Extract the [X, Y] coordinate from the center of the cell holding the provided text.  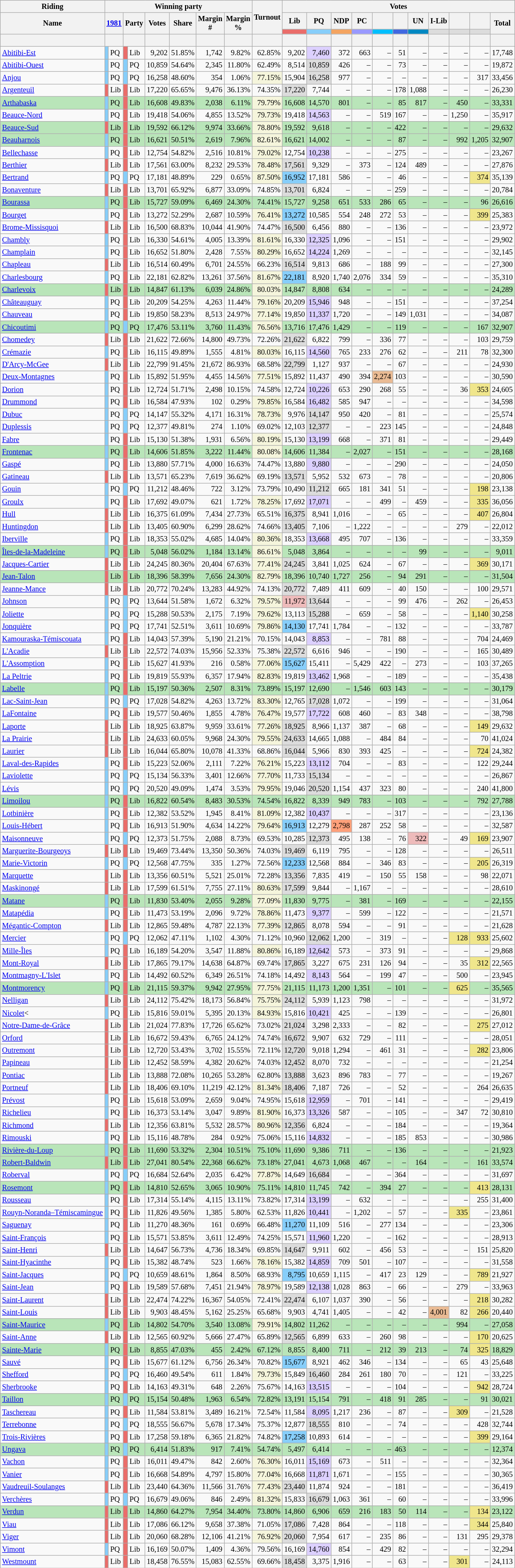
426 [341, 65]
80.29% [267, 252]
57.71% [183, 464]
42 [400, 1312]
12,374 [502, 1449]
53.28% [238, 1075]
46 [400, 177]
14,665 [319, 738]
60.92% [183, 1337]
1,351 [362, 988]
79.57% [267, 601]
585 [341, 402]
Jonquière [53, 627]
21,571 [502, 913]
14,224 [319, 252]
35,438 [502, 676]
2,659 [210, 1100]
4,171 [210, 414]
Johnson [53, 601]
81.34% [267, 1088]
2,345 [210, 65]
Taillon [53, 1399]
76.47% [267, 714]
30,171 [502, 564]
24,930 [502, 365]
60.52% [183, 976]
24,382 [502, 751]
3,623 [319, 1075]
27.95% [238, 988]
75.11% [267, 1187]
22,012 [502, 526]
791 [341, 1399]
12.66% [238, 776]
7,656 [210, 577]
59.48% [183, 926]
78.80% [267, 127]
Rousseau [53, 1200]
9,258 [319, 202]
14.04% [238, 539]
4,455 [210, 377]
490 [341, 377]
11,109 [319, 1225]
67.12% [267, 1350]
8,339 [319, 801]
7,744 [319, 90]
235 [383, 1537]
29,868 [502, 951]
Charlevoix [53, 290]
33.61% [238, 726]
261 [362, 1375]
799 [341, 339]
Richmond [53, 1125]
11,566 [210, 1487]
23,136 [502, 813]
77.39% [267, 926]
Dubuc [53, 414]
34,598 [502, 402]
1,102 [210, 938]
23,907 [502, 838]
1,137 [341, 726]
38,798 [502, 714]
25.01% [238, 876]
10.69% [238, 627]
30,489 [502, 651]
13,326 [319, 1113]
1,028 [341, 1287]
8,513 [210, 315]
Frontenac [53, 452]
50.53% [183, 614]
59.37% [183, 988]
67.63% [238, 564]
11.88% [238, 951]
13,515 [319, 1387]
26,319 [502, 863]
44.92% [238, 589]
75.06% [267, 1137]
Verdun [53, 1512]
Rivière-du-Loup [53, 1150]
381 [362, 901]
72.41% [267, 1300]
30,179 [502, 689]
634 [341, 290]
9,476 [210, 90]
10,893 [319, 1437]
189 [400, 676]
Party [134, 23]
17,071 [319, 502]
77.87% [267, 1175]
722 [210, 489]
23 [400, 1275]
66 [400, 1287]
23,122 [502, 1512]
2.26% [238, 1387]
341 [383, 489]
L'Assomption [53, 664]
1,409 [210, 1549]
1,096 [341, 240]
17.34% [238, 1425]
11,871 [319, 1474]
14,638 [210, 963]
Sauvé [53, 1362]
686 [341, 265]
56.84% [238, 1000]
141 [400, 1100]
10,238 [319, 153]
129 [418, 1275]
63.87% [183, 726]
3.12% [238, 489]
390 [362, 1300]
79.16% [267, 302]
4,005 [210, 240]
83.30% [267, 701]
Saint-Jacques [53, 1275]
18.34% [238, 1250]
124 [400, 165]
62.53% [267, 1212]
3,841 [319, 564]
10,078 [210, 751]
23,267 [502, 153]
53.81% [183, 1412]
Saint-François [53, 1238]
Mercier [53, 938]
17,748 [502, 53]
35,310 [502, 277]
Beauce-Sud [53, 127]
4.36% [238, 1549]
264 [480, 1088]
31,504 [502, 577]
11,219 [210, 1088]
9,880 [319, 464]
Ungava [53, 1449]
84.93% [267, 1013]
85 [400, 103]
11,173 [319, 988]
143 [400, 689]
282 [480, 1050]
74.54% [267, 801]
16,952 [294, 177]
2,333 [341, 1025]
4,000 [210, 464]
Montmagny-L'Islet [53, 976]
50.48% [183, 1399]
77.26% [267, 726]
9.72% [238, 913]
63 [400, 1562]
14,760 [319, 1549]
47.75% [183, 863]
8.73% [238, 838]
13,668 [319, 539]
6,822 [319, 339]
Shefford [53, 1375]
14,002 [319, 140]
Matane [53, 901]
2.60% [238, 1462]
33.66% [238, 127]
69.02% [267, 427]
14.56% [238, 377]
73.18% [267, 1163]
9,942 [210, 988]
68.58% [267, 365]
259 [400, 190]
12,103 [294, 427]
58.39% [183, 577]
8,095 [319, 1412]
41.21% [238, 1537]
1,123 [341, 1000]
62.80% [267, 1075]
60.05% [183, 738]
15,956 [210, 651]
65.89% [267, 1337]
49.47% [183, 1462]
781 [383, 639]
369 [480, 564]
60.54% [183, 801]
74.66% [267, 526]
24.86% [238, 290]
2,055 [210, 901]
77.70% [267, 776]
608 [341, 714]
Chomedey [53, 339]
413 [480, 1187]
10.81% [238, 153]
165 [480, 651]
273 [418, 664]
66.62% [238, 1163]
1,220 [341, 1238]
6,765 [210, 1038]
21.82% [238, 1437]
9,974 [210, 127]
23,138 [502, 489]
76.55% [183, 1562]
68.86% [267, 751]
Laval-des-Rapides [53, 764]
8,853 [319, 639]
I-Lib [439, 21]
13,261 [210, 277]
211 [459, 352]
266 [480, 1312]
236 [362, 1412]
74.25% [267, 1238]
28,051 [502, 1038]
81.32% [267, 1499]
233 [362, 352]
74.82% [267, 1437]
459 [418, 502]
2,035 [210, 1175]
Share [183, 23]
65.65% [183, 90]
75.42% [183, 1000]
121 [459, 1375]
52.65% [183, 1187]
463 [400, 1449]
12,279 [319, 826]
29,449 [502, 439]
276 [383, 352]
7,106 [319, 526]
9.89% [238, 1113]
180 [383, 1375]
14,832 [319, 1137]
1,864 [210, 1275]
511 [383, 1462]
3,702 [210, 1050]
15,849 [294, 1375]
Huntingdon [53, 526]
15,946 [319, 302]
1,063 [341, 1499]
50.51% [183, 140]
138 [362, 838]
213 [418, 1350]
948 [341, 302]
126 [383, 963]
2,687 [210, 215]
9,011 [502, 552]
69.74% [267, 963]
18,173 [210, 1000]
59.43% [183, 1038]
31,400 [502, 1200]
411 [341, 589]
28,610 [502, 888]
1,855 [210, 714]
22.13% [238, 926]
8,232 [210, 165]
Argenteuil [53, 90]
1,154 [341, 788]
Rimouski [53, 1137]
519 [383, 115]
14.22% [238, 826]
34,087 [502, 315]
65.51% [267, 514]
66.23% [267, 265]
11,745 [319, 1187]
24.55% [238, 265]
1,784 [341, 627]
76.41% [267, 215]
6.54% [238, 1399]
77.15% [267, 78]
80 [400, 788]
29,164 [502, 1437]
0.58% [238, 664]
8.41% [238, 813]
364 [400, 1175]
54.74% [267, 1449]
78.86% [267, 913]
Chauveau [53, 315]
Vimont [53, 1549]
27,058 [502, 1325]
24,848 [502, 427]
9,775 [319, 901]
11,972 [294, 601]
842 [210, 1462]
1,222 [362, 526]
8,400 [319, 1350]
86 [400, 1537]
Lotbinière [53, 813]
7,187 [319, 1088]
59.18% [183, 1437]
573 [341, 951]
30,365 [502, 1474]
22,155 [502, 901]
Hull [53, 514]
49.31% [183, 1387]
6,039 [210, 290]
8,483 [210, 801]
31 [400, 1050]
5,532 [210, 1125]
2,304 [210, 1150]
8.50% [238, 1275]
71.05% [267, 1524]
1,555 [210, 352]
287 [362, 826]
Verchères [53, 1499]
33,331 [502, 103]
26.34% [238, 1362]
10,490 [294, 489]
12,765 [294, 701]
Turnout [267, 17]
12,690 [319, 689]
69.10% [183, 1088]
2.49% [238, 1499]
Terrebonne [53, 1425]
74.41% [267, 202]
13.72% [238, 701]
170 [480, 1337]
9,844 [319, 888]
49.89% [183, 352]
64.27% [183, 1512]
64.87% [238, 963]
Sherbrooke [53, 1387]
79.64% [267, 826]
Trois-Rivières [53, 1437]
853 [418, 1137]
62.82% [183, 277]
13,716 [294, 327]
Groulx [53, 502]
33,963 [502, 1287]
0.92% [238, 1137]
33.09% [238, 190]
Saint-Jean [53, 1287]
Jean-Talon [53, 577]
49.73% [238, 339]
27,876 [502, 165]
59.09% [183, 202]
73.80% [267, 1512]
102 [210, 402]
9,907 [319, 1038]
60.49% [183, 265]
Drummond [53, 402]
77.75% [267, 988]
624 [362, 564]
4,685 [210, 539]
Saint-Anne [53, 1337]
489 [418, 165]
178 [400, 90]
25,840 [502, 1524]
Abitibi-Est [53, 53]
48.60% [183, 78]
8,941 [319, 514]
13,113 [294, 614]
285 [418, 1399]
51.71% [183, 389]
139 [400, 1013]
1,963 [210, 1399]
23,306 [502, 1225]
11.43% [238, 327]
863 [362, 1287]
49.07% [183, 502]
79.79% [267, 103]
54.25% [183, 302]
4,673 [319, 1163]
60.51% [183, 876]
742 [341, 1187]
6,899 [319, 1337]
1,720 [341, 315]
15,083 [210, 1562]
33,787 [502, 627]
73 [400, 65]
48.45% [183, 1312]
Saint-Laurent [53, 1300]
374 [480, 177]
2,076 [362, 277]
76.92% [267, 1537]
16,367 [210, 1300]
26,635 [502, 1088]
60.90% [183, 526]
393 [362, 751]
218 [480, 1300]
21,672 [210, 365]
1,474 [210, 788]
336 [383, 339]
22,368 [210, 1163]
6,469 [210, 202]
9,386 [319, 1150]
54.20% [183, 951]
6.42% [238, 1175]
5,939 [319, 1000]
13,191 [294, 1399]
2,111 [210, 764]
880 [341, 227]
Mont-Royal [53, 963]
9,813 [319, 265]
145 [400, 427]
1,672 [210, 601]
765 [341, 352]
Saguenay [53, 1225]
70.82% [267, 1362]
75.37% [267, 1425]
1,546 [362, 689]
155 [400, 1474]
107 [400, 1262]
15,833 [294, 1499]
334 [383, 277]
Charlesbourg [53, 277]
30,810 [502, 1113]
La Prairie [53, 738]
Margin% [238, 23]
Vachon [53, 1462]
73.79% [267, 489]
56.02% [183, 552]
633 [341, 1337]
111 [400, 1038]
456 [383, 1250]
946 [341, 651]
81.09% [267, 813]
76 [400, 838]
429 [383, 1549]
77.06% [267, 664]
28.62% [238, 526]
13.11% [238, 1200]
5,395 [210, 1013]
586 [341, 177]
37,254 [502, 302]
72 [480, 1113]
132 [400, 627]
17,722 [319, 714]
49.56% [183, 1212]
68 [400, 726]
792 [480, 801]
70.15% [267, 639]
24,289 [502, 290]
10.15% [238, 389]
1,127 [319, 365]
73.89% [267, 689]
1,429 [341, 327]
301 [459, 1562]
Saint-Maurice [53, 1325]
942 [480, 1387]
15,169 [319, 1462]
653 [341, 389]
Saint-Henri [53, 1250]
4.78% [238, 714]
49 [459, 838]
2,516 [210, 153]
Pontiac [53, 1075]
846 [210, 1499]
21,927 [502, 1275]
13.39% [238, 240]
55.14% [183, 1200]
501 [362, 1262]
11,960 [319, 1238]
3,864 [319, 552]
114 [418, 1512]
81.90% [267, 1113]
709 [341, 1262]
72.11% [267, 1050]
16.21% [238, 1412]
33,574 [502, 1163]
372 [341, 53]
57.68% [183, 1287]
24.97% [238, 315]
31,064 [502, 701]
119 [400, 327]
1,205 [480, 140]
78.25% [267, 502]
49.81% [183, 427]
26,453 [502, 601]
56.73% [183, 1250]
59 [400, 277]
11,733 [294, 776]
8,143 [319, 976]
Labelle [53, 689]
603 [383, 689]
428 [480, 1425]
5,521 [210, 876]
256 [362, 577]
2,096 [210, 913]
81.67% [267, 277]
31.76% [238, 1487]
6,701 [210, 265]
35,565 [502, 988]
8,078 [319, 926]
Limoilou [53, 801]
10,441 [319, 1212]
994 [459, 1325]
31,558 [502, 1262]
554 [341, 215]
0.65% [238, 177]
26,801 [502, 1013]
23,861 [502, 1212]
3,375 [319, 1562]
50 [400, 1512]
79.17% [183, 963]
323 [383, 788]
162 [400, 1238]
14,130 [294, 627]
450 [459, 103]
Robert-Baldwin [53, 1163]
9,377 [319, 913]
55.02% [183, 539]
13,350 [210, 851]
10,960 [294, 938]
319 [383, 938]
14,570 [319, 103]
663 [362, 53]
7,489 [319, 589]
57 [400, 1212]
72.28% [267, 876]
20,440 [502, 1312]
Papineau [53, 1063]
884 [341, 863]
Winning party [178, 6]
25,383 [502, 215]
158 [418, 876]
32,145 [502, 252]
69.66% [267, 1562]
0.29% [238, 402]
7,835 [319, 876]
20.13% [238, 1013]
Portneuf [53, 1088]
28,724 [502, 1387]
26,804 [502, 514]
1,916 [341, 1562]
14,800 [210, 339]
8,795 [294, 1275]
Nelligan [53, 1000]
75.38% [267, 651]
726 [341, 1088]
74.74% [267, 1038]
499 [383, 502]
16.31% [238, 414]
42.12% [238, 1088]
801 [341, 103]
48.78% [183, 1137]
1.72% [238, 502]
49.09% [183, 788]
10,740 [319, 577]
105 [400, 1113]
11,262 [319, 1325]
Jeanne-Mance [53, 589]
Montmorency [53, 988]
32,300 [502, 352]
56.33% [183, 776]
10.59% [238, 215]
Margin# [210, 23]
1,945 [210, 813]
9,959 [210, 726]
36,419 [502, 1487]
Bourassa [53, 202]
35 [459, 963]
26,867 [502, 776]
3,401 [210, 776]
7.96% [238, 140]
611 [210, 1375]
65.80% [183, 751]
190 [400, 651]
6,349 [210, 976]
51.95% [183, 377]
1,742 [210, 53]
977 [341, 78]
6,877 [210, 190]
49.06% [183, 1499]
56 [400, 1300]
Nicolet< [53, 1013]
917 [210, 1449]
29,419 [502, 1100]
36.62% [238, 477]
53.14% [183, 1113]
322 [418, 838]
6,365 [210, 1437]
5,497 [294, 1449]
Fabre [53, 439]
69.85% [267, 1250]
12,106 [210, 1537]
675 [341, 963]
272 [383, 215]
3,047 [210, 1113]
68.28% [183, 1537]
52.64% [183, 1175]
19,364 [502, 1125]
24,113 [502, 1562]
Laviolette [53, 776]
7,451 [210, 1287]
5,966 [319, 751]
53.32% [183, 1150]
325 [480, 1350]
668 [341, 439]
118 [400, 1524]
Rouyn-Noranda–Témiscamingue [53, 1212]
1,250 [459, 115]
1981 [114, 23]
52.51% [183, 627]
291 [418, 577]
40 [400, 589]
72.54% [267, 1412]
77.04% [267, 1474]
20,806 [502, 477]
Total [502, 23]
6,107 [319, 1300]
798 [362, 1000]
53.43% [183, 1050]
LaFontaine [53, 714]
36 [459, 389]
70.24% [183, 589]
Beauce-Nord [53, 115]
732 [341, 1063]
52 [400, 1088]
347 [459, 1113]
27.73% [238, 514]
4,797 [210, 1474]
79.56% [267, 1549]
69.53% [267, 838]
Vaudreuil-Soulanges [53, 1487]
188 [383, 265]
Abitibi-Ouest [53, 65]
68.93% [267, 1275]
Mille-Îles [53, 951]
29,759 [502, 339]
Bertrand [53, 177]
20,784 [502, 190]
5,429 [362, 664]
37.56% [238, 277]
13,283 [210, 589]
41.33% [238, 751]
4,115 [210, 1200]
25,820 [502, 1250]
7.41% [238, 1449]
28,131 [502, 1187]
61.12% [183, 1362]
58.59% [183, 1063]
Sainte-Marie [53, 1350]
361 [362, 1499]
L'Acadie [53, 651]
8,070 [319, 1063]
523 [210, 1262]
37.38% [238, 1524]
Gaspé [53, 464]
47.03% [183, 1350]
78.16% [267, 1262]
48.89% [183, 177]
6.56% [238, 439]
248 [362, 215]
4,001 [439, 1312]
50.46% [183, 714]
52.33% [238, 651]
0.69% [238, 1225]
35,139 [502, 177]
30,282 [502, 1300]
29,571 [502, 589]
12,138 [319, 1287]
53.52% [183, 813]
665 [341, 489]
74.95% [267, 1100]
78.97% [267, 1287]
648 [210, 1387]
13,462 [319, 676]
Bonaventure [53, 190]
587 [341, 1113]
9.04% [238, 1100]
73.82% [267, 1200]
51.80% [183, 252]
51.90% [183, 826]
461 [383, 1050]
354 [210, 78]
101 [400, 988]
65.92% [183, 190]
75.67% [267, 1387]
10,044 [210, 227]
19,267 [502, 1075]
Bourget [53, 215]
309 [459, 1412]
387 [362, 726]
3,540 [210, 1325]
19,046 [294, 788]
61.13% [183, 290]
2,498 [210, 389]
Marie-Victorin [53, 863]
212 [383, 1350]
262 [459, 601]
21.94% [238, 1287]
516 [341, 1225]
1,016 [341, 514]
Louis-Hébert [53, 826]
30,258 [502, 614]
Roberval [53, 1175]
Champlain [53, 252]
348 [418, 714]
9,329 [319, 165]
6,756 [210, 1362]
32,744 [502, 1425]
29,244 [502, 764]
1,740 [341, 277]
Matapédia [53, 913]
74.85% [267, 190]
25,574 [502, 414]
9,618 [319, 127]
48.46% [183, 489]
420 [362, 414]
Richelieu [53, 1113]
71.12% [267, 938]
437 [362, 788]
24,469 [502, 639]
1,167 [362, 888]
Viau [53, 1524]
164 [418, 1163]
1,727 [341, 577]
8,966 [319, 726]
8.31% [238, 689]
3,227 [319, 963]
6,616 [319, 651]
53.19% [183, 913]
Deux-Montagnes [53, 377]
183 [383, 1512]
22,071 [502, 876]
795 [341, 851]
11,384 [319, 452]
252 [383, 826]
22,565 [502, 963]
Saint-Louis [53, 1312]
1.84% [238, 1375]
88 [400, 639]
19,872 [502, 65]
12,959 [319, 1100]
74.58% [267, 389]
817 [418, 103]
59.01% [183, 1013]
Châteauguay [53, 302]
Westmount [53, 1562]
810 [341, 1425]
54.89% [183, 1474]
84 [400, 738]
277 [383, 1225]
10,437 [319, 813]
Lac-Saint-Jean [53, 701]
864 [341, 1524]
54.61% [183, 240]
3,547 [210, 951]
54.70% [183, 1325]
789 [480, 1275]
32,364 [502, 1462]
91.45% [183, 365]
8,921 [319, 1362]
7.19% [238, 614]
25.25% [238, 1312]
77.09% [267, 901]
949 [341, 801]
24,050 [502, 464]
462 [341, 1362]
12,325 [319, 240]
701 [362, 1100]
76.21% [267, 764]
2.42% [238, 1350]
2,274 [383, 377]
29.53% [238, 165]
625 [459, 988]
76.56% [267, 327]
80.96% [267, 1125]
30,021 [502, 1399]
240 [480, 788]
947 [362, 402]
4,787 [210, 926]
6,456 [319, 227]
2,088 [210, 838]
15,411 [319, 664]
65.68% [267, 1312]
79.55% [267, 738]
29,902 [502, 240]
229 [210, 177]
184 [400, 1125]
2,175 [210, 614]
3,065 [210, 1187]
594 [341, 926]
54.06% [183, 115]
37,265 [502, 664]
10,226 [319, 389]
6.11% [238, 103]
1,294 [341, 1050]
533 [362, 202]
33,359 [502, 539]
5.80% [238, 1212]
30.53% [238, 801]
609 [362, 589]
6.32% [238, 601]
Duplessis [53, 427]
5,952 [319, 477]
992 [459, 140]
17,726 [210, 1025]
7,428 [319, 1524]
8,514 [294, 65]
12,642 [319, 951]
Marquette [53, 876]
1,385 [210, 1212]
72.08% [183, 1075]
43 [480, 1362]
Gouin [53, 489]
13.14% [238, 552]
47 [400, 976]
5,666 [210, 1337]
79.02% [267, 153]
82.79% [267, 577]
Viger [53, 1537]
23,806 [502, 1050]
724 [480, 751]
27,012 [502, 1025]
5,190 [210, 639]
231 [362, 963]
12.49% [238, 1238]
950 [341, 414]
25,648 [502, 1362]
14,859 [319, 1262]
17.94% [238, 676]
23,972 [502, 227]
32,587 [502, 826]
419 [341, 876]
Maisonneuve [53, 838]
Riding [53, 6]
418 [383, 1399]
79.91% [267, 1325]
27.11% [238, 888]
621 [210, 502]
62.55% [238, 1562]
Brome-Missisquoi [53, 227]
Beauharnois [53, 140]
30,986 [502, 1137]
Joliette [53, 614]
51.75% [183, 838]
10,421 [319, 1013]
7,755 [210, 888]
10,585 [319, 215]
Orford [53, 1038]
2,798 [341, 826]
14,560 [319, 352]
77.83% [183, 1025]
4.81% [238, 352]
268 [383, 389]
72.66% [183, 339]
31,697 [502, 1175]
Laporte [53, 726]
7.55% [238, 252]
4,736 [210, 1250]
Bellechasse [53, 153]
6,119 [319, 851]
27.47% [238, 1337]
NDP [341, 21]
21.21% [238, 639]
5,678 [210, 1425]
86.61% [267, 552]
Iberville [53, 539]
614 [341, 1437]
10.90% [238, 1187]
1.10% [238, 427]
41,024 [502, 738]
3,298 [319, 1025]
21,528 [502, 1412]
Anjou [53, 78]
76.30% [267, 1462]
35,917 [502, 115]
Berthier [53, 165]
4,741 [319, 1312]
21,254 [502, 1063]
34.40% [238, 1512]
63.00% [183, 165]
312 [480, 963]
77.41% [267, 564]
9,968 [210, 738]
260 [383, 1337]
11,437 [319, 377]
28.57% [238, 1125]
26,616 [502, 202]
9.28% [238, 901]
484 [383, 738]
48.61% [183, 1275]
1,931 [210, 439]
651 [341, 202]
73.02% [267, 1025]
617 [341, 1537]
18,829 [502, 1350]
205 [480, 863]
62 [400, 352]
223 [383, 427]
Saint-Hyacinthe [53, 1262]
54.64% [183, 65]
274 [210, 427]
Crémazie [53, 352]
36,056 [502, 502]
933 [480, 938]
3,222 [210, 452]
Taschereau [53, 1412]
48.74% [183, 1262]
33,996 [502, 1499]
14,649 [294, 1175]
Chicoutimi [53, 327]
75.10% [267, 1150]
9.82% [238, 53]
1.06% [238, 78]
198 [480, 489]
1,217 [341, 1412]
7.22% [238, 764]
476 [418, 601]
286 [383, 202]
79.85% [267, 402]
4,634 [210, 826]
27 [400, 1187]
24.12% [238, 1038]
77.51% [267, 377]
3.53% [238, 788]
53.09% [183, 1100]
23,945 [502, 976]
41,800 [502, 788]
729 [362, 1038]
Chapleau [53, 265]
Gatineau [53, 477]
854 [341, 1549]
25,602 [502, 938]
2,038 [210, 103]
72.82% [267, 1399]
Dorion [53, 389]
74.13% [267, 589]
1,068 [341, 1163]
55.93% [183, 676]
60 [400, 1499]
830 [341, 751]
78.73% [267, 414]
10,285 [294, 838]
1,072 [341, 701]
39 [400, 1350]
24,605 [502, 389]
6,906 [319, 1512]
77.43% [267, 1487]
53.11% [183, 327]
51.38% [183, 439]
36.13% [238, 90]
602 [341, 1250]
73.44% [183, 851]
Marguerite-Bourgeoys [53, 851]
1.66% [238, 1262]
28,168 [502, 452]
80.54% [183, 1163]
11,874 [319, 1487]
4.30% [238, 938]
20.62% [238, 1063]
La Peltrie [53, 676]
32,294 [502, 1549]
4,382 [210, 1063]
47.93% [183, 402]
52.29% [183, 215]
295 [480, 1537]
72.26% [267, 339]
79.95% [267, 788]
11.80% [238, 65]
417 [383, 1275]
20,625 [502, 1337]
Laurier [53, 751]
58.23% [183, 315]
4,855 [210, 115]
5,162 [210, 1312]
Outremont [53, 1050]
1,202 [362, 1212]
26,230 [502, 90]
14,563 [319, 115]
31,972 [502, 1000]
185 [400, 1137]
707 [362, 539]
937 [341, 365]
16,482 [319, 402]
65.62% [238, 1025]
Rosemont [53, 1187]
10,265 [210, 1075]
12,877 [294, 1425]
7,460 [319, 53]
9,911 [319, 1250]
82.83% [267, 676]
Name [53, 23]
27,300 [502, 265]
15,904 [294, 78]
Lévis [53, 788]
Jacques-Cartier [53, 564]
3,489 [210, 1412]
Maskinongé [53, 888]
2,428 [210, 252]
1,968 [341, 676]
54.05% [238, 1300]
UN [418, 21]
131 [459, 1537]
455 [210, 1350]
1,025 [341, 564]
7,619 [210, 477]
1,405 [341, 1312]
51.58% [183, 601]
74.18% [267, 976]
55.32% [183, 414]
Îles-de-la-Madeleine [53, 552]
47.11% [183, 938]
62.85% [267, 53]
11,337 [319, 315]
104 [400, 1387]
564 [341, 976]
8,808 [319, 290]
52.06% [183, 764]
72.56% [267, 863]
33,225 [502, 1375]
10.51% [238, 1150]
15.80% [238, 1474]
51.83% [183, 1449]
53.85% [183, 1238]
79.86% [267, 627]
344 [480, 1524]
1,031 [418, 315]
61.51% [183, 888]
80.63% [267, 888]
407 [480, 514]
353 [480, 389]
1,269 [341, 252]
74.35% [267, 90]
Kamouraska-Témiscouata [53, 639]
16.63% [238, 464]
2,027 [362, 452]
49.54% [183, 1375]
8,920 [319, 277]
68.83% [183, 227]
13,112 [319, 764]
80.86% [267, 951]
255 [480, 1200]
371 [383, 439]
460 [362, 714]
66.48% [267, 1225]
77.14% [267, 315]
100 [480, 589]
1,037 [341, 1300]
2,507 [210, 689]
12,233 [294, 863]
79.62% [267, 614]
29,378 [502, 1537]
7,434 [210, 514]
Mégantic-Compton [53, 926]
49.83% [183, 103]
9,018 [319, 1050]
1,140 [480, 614]
Chambly [53, 240]
65.23% [183, 477]
57.39% [183, 639]
21,923 [502, 1150]
PC [362, 21]
15.55% [238, 1050]
D'Arcy-McGee [53, 365]
30,590 [502, 377]
80.08% [267, 452]
26,511 [502, 851]
75.75% [267, 1000]
1,115 [341, 1275]
1,671 [341, 1474]
86.93% [238, 365]
13.52% [238, 115]
53.40% [183, 901]
Vanier [53, 1474]
41.90% [238, 227]
896 [341, 1075]
33,456 [502, 78]
500 [459, 976]
96 [480, 202]
74.22% [183, 1300]
2,619 [210, 140]
26.51% [238, 976]
61.09% [183, 514]
69.19% [267, 477]
9,976 [294, 414]
28,913 [502, 1238]
1,184 [210, 552]
81.61% [267, 240]
Prévost [53, 1100]
467 [362, 1163]
41.93% [183, 664]
63.81% [183, 1125]
Arthabaska [53, 103]
62.49% [267, 65]
80.19% [267, 439]
48.36% [183, 1225]
20,404 [210, 564]
599 [362, 913]
50.07% [183, 1549]
64.36% [183, 1487]
82.61% [267, 140]
Notre-Dame-de-Grâce [53, 1025]
78.48% [267, 165]
532 [341, 477]
3,760 [210, 327]
924 [341, 1487]
1.27% [238, 863]
21,628 [502, 926]
87.50% [267, 177]
6,357 [210, 676]
13.08% [238, 1325]
27,788 [502, 801]
56.67% [183, 1425]
9,658 [210, 1524]
6,299 [210, 526]
